For the text-containing cell, return its midpoint in [X, Y] coordinate format. 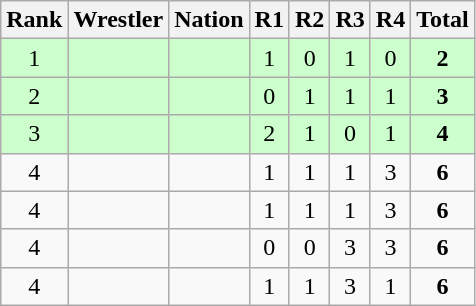
R2 [309, 20]
Rank [34, 20]
Total [443, 20]
Wrestler [118, 20]
Nation [209, 20]
R4 [390, 20]
R1 [269, 20]
R3 [350, 20]
